Determine the [X, Y] coordinate at the center of the cell enclosing the given text.  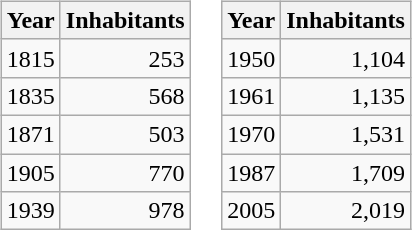
770 [125, 173]
1987 [252, 173]
1939 [30, 211]
253 [125, 58]
1,135 [346, 96]
978 [125, 211]
1835 [30, 96]
1970 [252, 134]
1905 [30, 173]
503 [125, 134]
1,531 [346, 134]
1,104 [346, 58]
1961 [252, 96]
2005 [252, 211]
1815 [30, 58]
1950 [252, 58]
1871 [30, 134]
1,709 [346, 173]
2,019 [346, 211]
568 [125, 96]
